Identify which cell holds the provided text, then report its (X, Y) central coordinate. 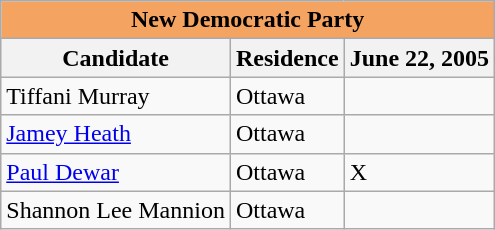
X (419, 172)
June 22, 2005 (419, 58)
New Democratic Party (248, 20)
Jamey Heath (116, 134)
Shannon Lee Mannion (116, 210)
Residence (287, 58)
Candidate (116, 58)
Paul Dewar (116, 172)
Tiffani Murray (116, 96)
